Determine the [X, Y] coordinate at the center of the cell enclosing the given text.  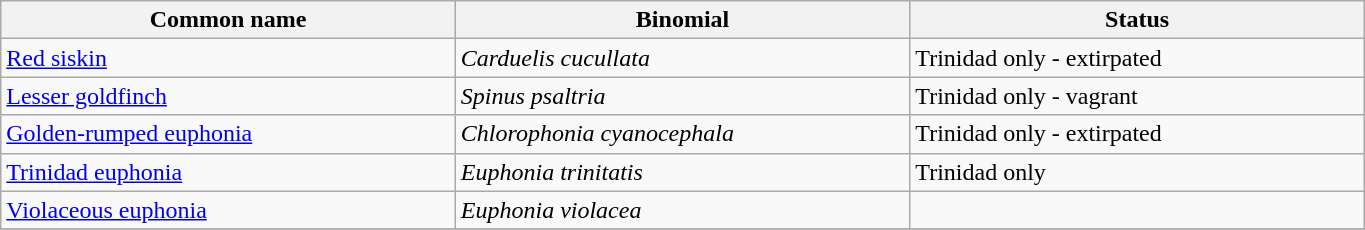
Violaceous euphonia [228, 210]
Chlorophonia cyanocephala [682, 134]
Common name [228, 20]
Trinidad only [1138, 172]
Spinus psaltria [682, 96]
Lesser goldfinch [228, 96]
Red siskin [228, 58]
Euphonia trinitatis [682, 172]
Binomial [682, 20]
Euphonia violacea [682, 210]
Status [1138, 20]
Golden-rumped euphonia [228, 134]
Carduelis cucullata [682, 58]
Trinidad euphonia [228, 172]
Trinidad only - vagrant [1138, 96]
